Search for the cell housing the specified text and yield its [x, y] center coordinate. 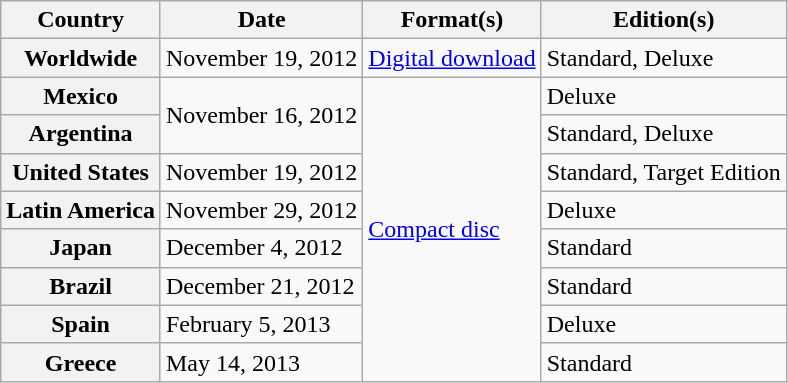
November 16, 2012 [261, 115]
Mexico [81, 96]
November 29, 2012 [261, 210]
Greece [81, 362]
December 4, 2012 [261, 248]
Edition(s) [664, 20]
February 5, 2013 [261, 324]
Country [81, 20]
Compact disc [452, 229]
Digital download [452, 58]
Brazil [81, 286]
Spain [81, 324]
December 21, 2012 [261, 286]
Argentina [81, 134]
Date [261, 20]
Japan [81, 248]
Format(s) [452, 20]
Latin America [81, 210]
Standard, Target Edition [664, 172]
May 14, 2013 [261, 362]
United States [81, 172]
Worldwide [81, 58]
